Pinpoint the cell where the given text exists, returning its (X, Y) midpoint coordinate. 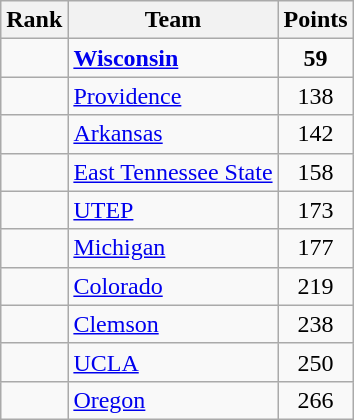
Arkansas (173, 134)
266 (316, 400)
250 (316, 362)
142 (316, 134)
Providence (173, 96)
Rank (34, 20)
177 (316, 248)
Oregon (173, 400)
Colorado (173, 286)
UTEP (173, 210)
UCLA (173, 362)
158 (316, 172)
Clemson (173, 324)
Team (173, 20)
59 (316, 58)
Points (316, 20)
East Tennessee State (173, 172)
173 (316, 210)
138 (316, 96)
219 (316, 286)
238 (316, 324)
Michigan (173, 248)
Wisconsin (173, 58)
